From the cell containing the given text, extract its center point as (x, y) coordinate. 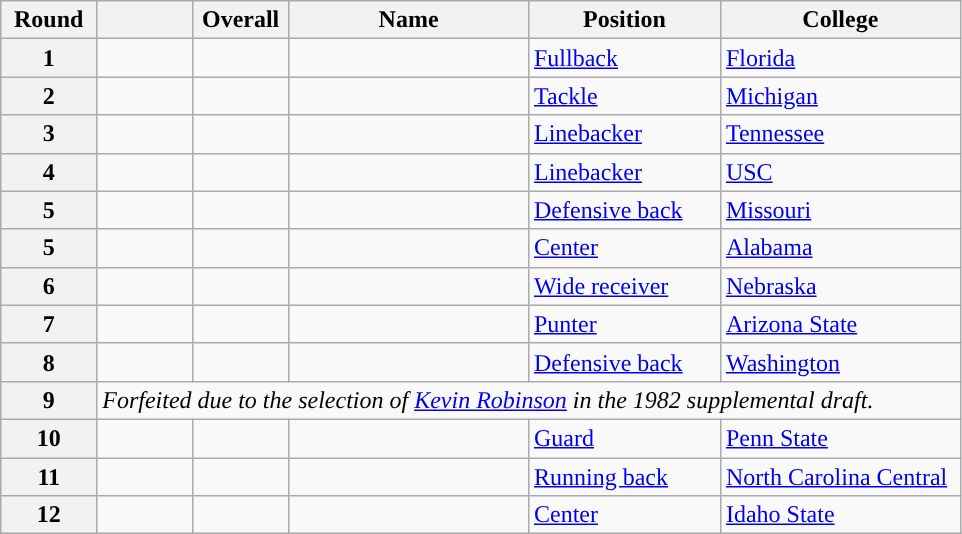
Fullback (624, 58)
Name (409, 20)
Penn State (840, 438)
Running back (624, 477)
1 (49, 58)
6 (49, 286)
USC (840, 172)
Idaho State (840, 515)
3 (49, 134)
College (840, 20)
Michigan (840, 96)
Wide receiver (624, 286)
Punter (624, 324)
Tackle (624, 96)
Missouri (840, 210)
2 (49, 96)
Arizona State (840, 324)
Guard (624, 438)
Round (49, 20)
Nebraska (840, 286)
7 (49, 324)
10 (49, 438)
11 (49, 477)
Alabama (840, 248)
Tennessee (840, 134)
Washington (840, 362)
Forfeited due to the selection of Kevin Robinson in the 1982 supplemental draft. (529, 400)
Florida (840, 58)
Overall (241, 20)
12 (49, 515)
Position (624, 20)
9 (49, 400)
North Carolina Central (840, 477)
8 (49, 362)
4 (49, 172)
